Determine the (x, y) coordinate at the center of the cell enclosing the given text.  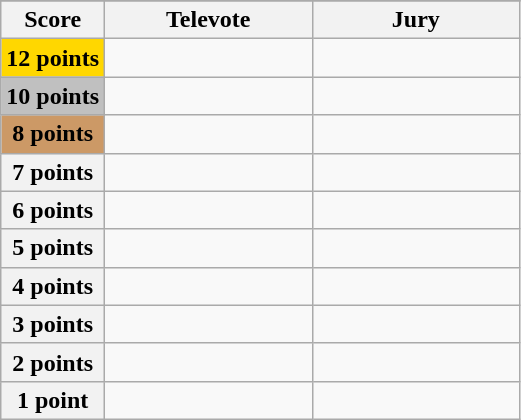
12 points (53, 58)
3 points (53, 324)
10 points (53, 96)
2 points (53, 362)
Jury (416, 20)
6 points (53, 210)
8 points (53, 134)
4 points (53, 286)
Score (53, 20)
Televote (209, 20)
5 points (53, 248)
7 points (53, 172)
1 point (53, 400)
